Scan for the cell matching the given text and deliver its [X, Y] coordinate at center. 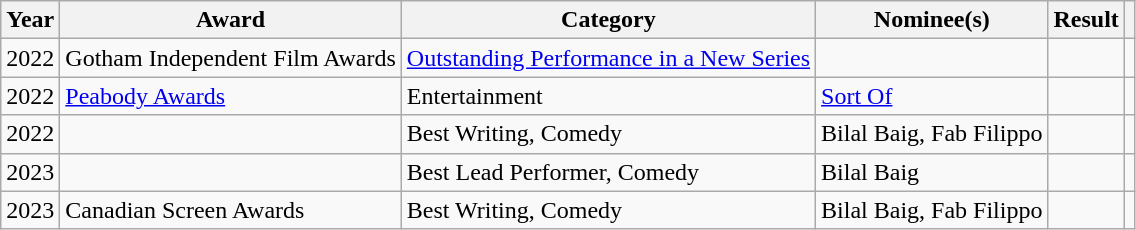
Best Lead Performer, Comedy [608, 172]
Bilal Baig [932, 172]
Sort Of [932, 96]
Peabody Awards [230, 96]
Gotham Independent Film Awards [230, 58]
Entertainment [608, 96]
Canadian Screen Awards [230, 210]
Category [608, 20]
Award [230, 20]
Nominee(s) [932, 20]
Outstanding Performance in a New Series [608, 58]
Result [1086, 20]
Year [30, 20]
